Determine the [x, y] coordinate at the center of the cell enclosing the given text.  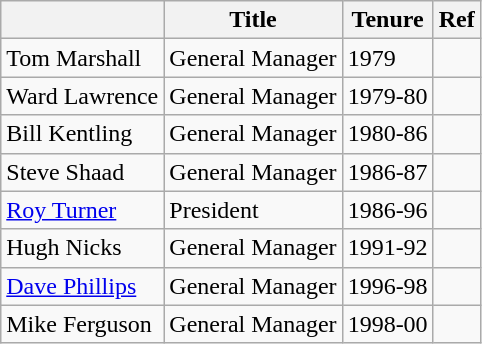
Ref [456, 20]
Ward Lawrence [82, 96]
1980-86 [388, 134]
Hugh Nicks [82, 248]
President [253, 210]
Mike Ferguson [82, 324]
Tom Marshall [82, 58]
Tenure [388, 20]
1996-98 [388, 286]
Roy Turner [82, 210]
Bill Kentling [82, 134]
1998-00 [388, 324]
1991-92 [388, 248]
1986-96 [388, 210]
1986-87 [388, 172]
Steve Shaad [82, 172]
1979-80 [388, 96]
1979 [388, 58]
Dave Phillips [82, 286]
Title [253, 20]
